Provide the [X, Y] coordinate of the cell's center where the given text is located.  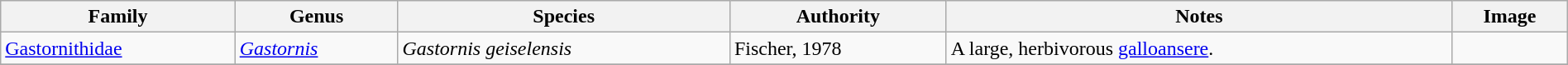
Gastornis [316, 48]
Fischer, 1978 [838, 48]
Image [1510, 17]
Species [564, 17]
Authority [838, 17]
A large, herbivorous galloansere. [1199, 48]
Family [117, 17]
Genus [316, 17]
Gastornithidae [117, 48]
Notes [1199, 17]
Gastornis geiselensis [564, 48]
